Return the (x, y) coordinate for the center point of the cell that contains the specified text.  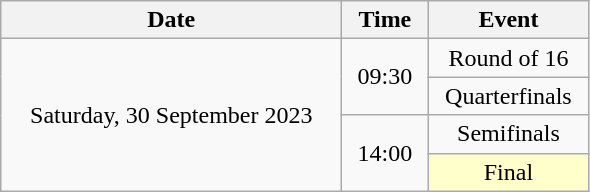
09:30 (385, 77)
Date (172, 20)
Time (385, 20)
Saturday, 30 September 2023 (172, 115)
Event (508, 20)
Final (508, 172)
Round of 16 (508, 58)
Quarterfinals (508, 96)
Semifinals (508, 134)
14:00 (385, 153)
